Identify which cell holds the provided text, then report its (x, y) central coordinate. 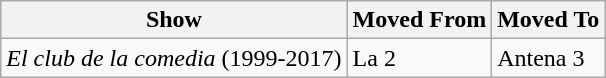
Moved To (548, 20)
Moved From (420, 20)
Show (174, 20)
La 2 (420, 58)
Antena 3 (548, 58)
El club de la comedia (1999-2017) (174, 58)
